Pinpoint the cell where the given text exists, returning its (x, y) midpoint coordinate. 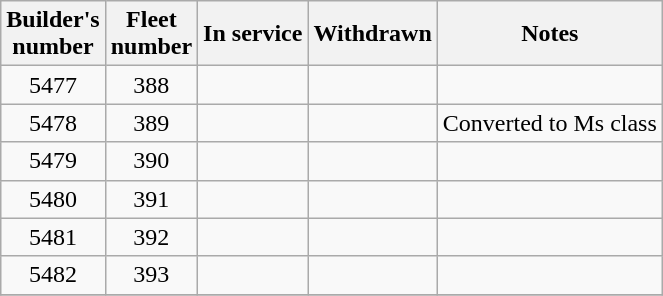
In service (253, 34)
5478 (53, 123)
393 (151, 275)
Converted to Ms class (550, 123)
391 (151, 199)
5480 (53, 199)
5481 (53, 237)
390 (151, 161)
5479 (53, 161)
Fleetnumber (151, 34)
Withdrawn (372, 34)
388 (151, 85)
5482 (53, 275)
5477 (53, 85)
389 (151, 123)
392 (151, 237)
Builder'snumber (53, 34)
Notes (550, 34)
